Determine the [x, y] coordinate at the center of the cell enclosing the given text.  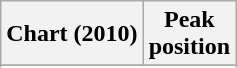
Chart (2010) [72, 34]
Peak position [189, 34]
